Capture the cell that displays the provided text and extract its [x, y] central coordinate. 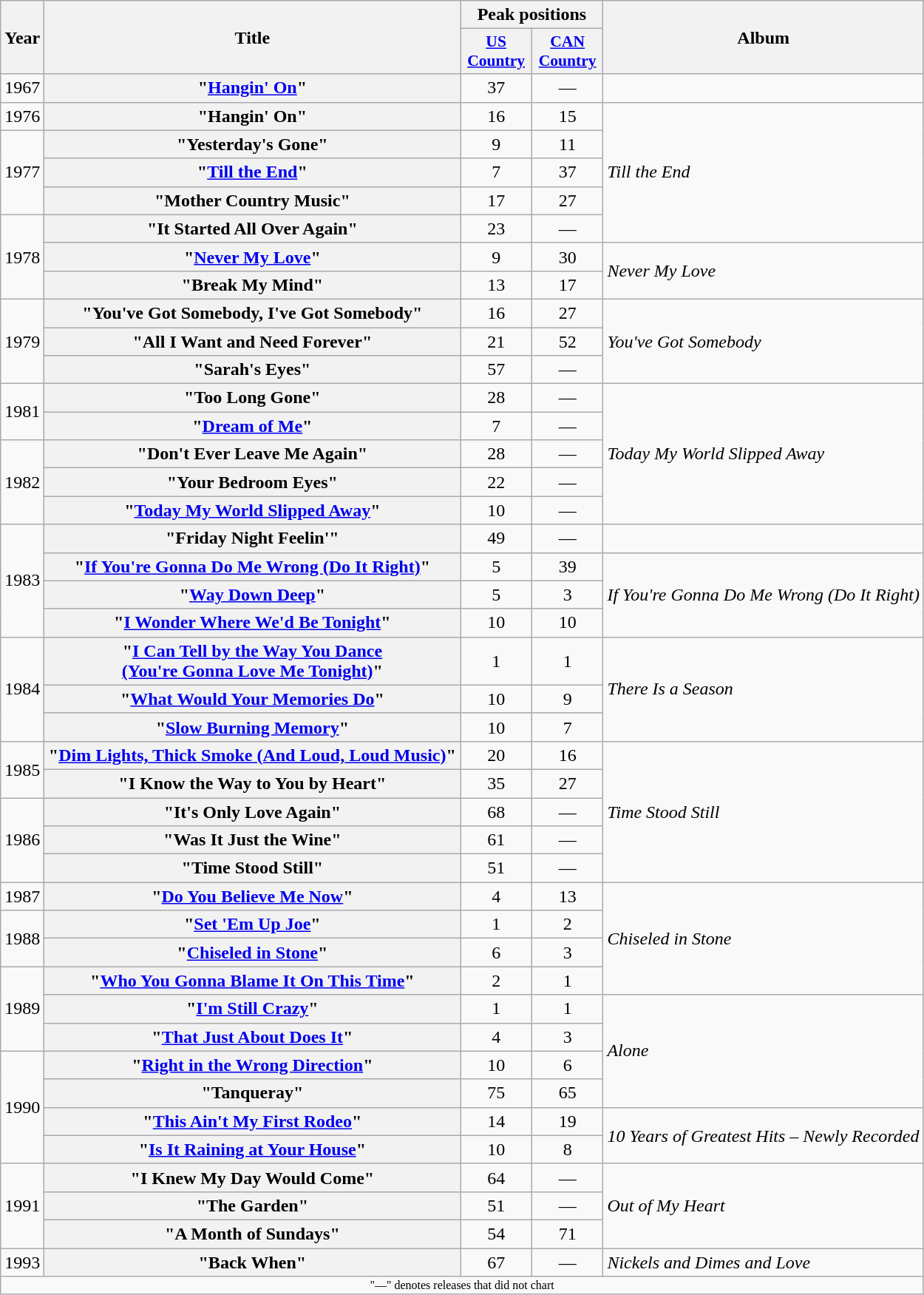
"Is It Raining at Your House" [253, 1149]
"What Would Your Memories Do" [253, 699]
Year [22, 37]
"This Ain't My First Rodeo" [253, 1121]
22 [497, 482]
"Today My World Slipped Away" [253, 510]
39 [568, 567]
Till the End [764, 172]
71 [568, 1234]
"That Just About Does It" [253, 1037]
1976 [22, 116]
1988 [22, 939]
If You're Gonna Do Me Wrong (Do It Right) [764, 595]
US Country [497, 52]
30 [568, 257]
57 [497, 370]
Album [764, 37]
19 [568, 1121]
20 [497, 755]
"Chiseled in Stone" [253, 953]
1984 [22, 689]
1978 [22, 257]
Nickels and Dimes and Love [764, 1262]
"Too Long Gone" [253, 398]
52 [568, 341]
Time Stood Still [764, 811]
"Till the End" [253, 172]
1983 [22, 581]
"You've Got Somebody, I've Got Somebody" [253, 313]
"It Started All Over Again" [253, 229]
"Time Stood Still" [253, 868]
61 [497, 840]
"The Garden" [253, 1206]
"Mother Country Music" [253, 200]
"Sarah's Eyes" [253, 370]
"—" denotes releases that did not chart [463, 1285]
You've Got Somebody [764, 341]
"Who You Gonna Blame It On This Time" [253, 981]
10 Years of Greatest Hits – Newly Recorded [764, 1135]
"All I Want and Need Forever" [253, 341]
"Your Bedroom Eyes" [253, 482]
1979 [22, 341]
"Tanqueray" [253, 1093]
"Dim Lights, Thick Smoke (And Loud, Loud Music)" [253, 755]
"Break My Mind" [253, 285]
"A Month of Sundays" [253, 1234]
1993 [22, 1262]
"Was It Just the Wine" [253, 840]
1981 [22, 412]
There Is a Season [764, 689]
1989 [22, 1009]
1985 [22, 769]
"I Know the Way to You by Heart" [253, 783]
"Way Down Deep" [253, 595]
CAN Country [568, 52]
Title [253, 37]
35 [497, 783]
1986 [22, 839]
"I Wonder Where We'd Be Tonight" [253, 623]
Alone [764, 1051]
"Back When" [253, 1262]
"I Can Tell by the Way You Dance(You're Gonna Love Me Tonight)" [253, 661]
11 [568, 144]
21 [497, 341]
64 [497, 1177]
15 [568, 116]
1987 [22, 896]
14 [497, 1121]
1982 [22, 482]
"Dream of Me" [253, 426]
1991 [22, 1206]
"Never My Love" [253, 257]
1977 [22, 172]
"Don't Ever Leave Me Again" [253, 454]
"I Knew My Day Would Come" [253, 1177]
Peak positions [532, 15]
49 [497, 538]
Out of My Heart [764, 1206]
Chiseled in Stone [764, 939]
23 [497, 229]
"Set 'Em Up Joe" [253, 924]
Today My World Slipped Away [764, 454]
"Slow Burning Memory" [253, 727]
65 [568, 1093]
"Do You Believe Me Now" [253, 896]
"Friday Night Feelin'" [253, 538]
54 [497, 1234]
"If You're Gonna Do Me Wrong (Do It Right)" [253, 567]
67 [497, 1262]
1967 [22, 88]
"Yesterday's Gone" [253, 144]
8 [568, 1149]
Never My Love [764, 271]
"I'm Still Crazy" [253, 1009]
"Right in the Wrong Direction" [253, 1065]
75 [497, 1093]
1990 [22, 1107]
"It's Only Love Again" [253, 811]
68 [497, 811]
